Provide the [x, y] coordinate of the cell's center where the given text is located.  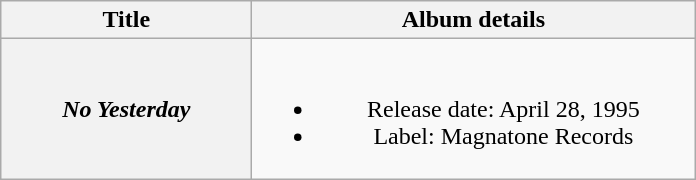
No Yesterday [126, 109]
Album details [474, 20]
Title [126, 20]
Release date: April 28, 1995Label: Magnatone Records [474, 109]
